Output the (X, Y) coordinate of the center of the cell containing the given text.  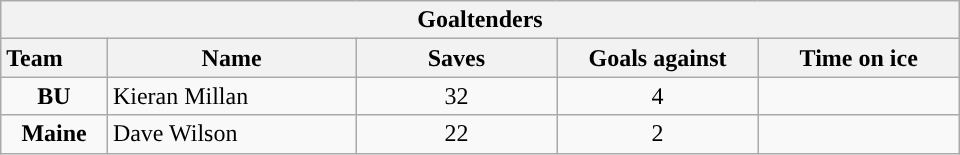
4 (658, 96)
Team (54, 58)
22 (456, 134)
Maine (54, 134)
Dave Wilson (232, 134)
Saves (456, 58)
Name (232, 58)
2 (658, 134)
Goaltenders (480, 20)
32 (456, 96)
Kieran Millan (232, 96)
BU (54, 96)
Goals against (658, 58)
Time on ice (858, 58)
